Detect which cell encompasses the target text, then output its [X, Y] center coordinate. 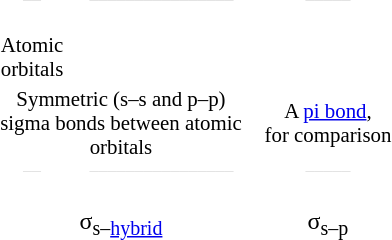
———————————————— [162, 170]
